Pinpoint the cell where the given text exists, returning its (x, y) midpoint coordinate. 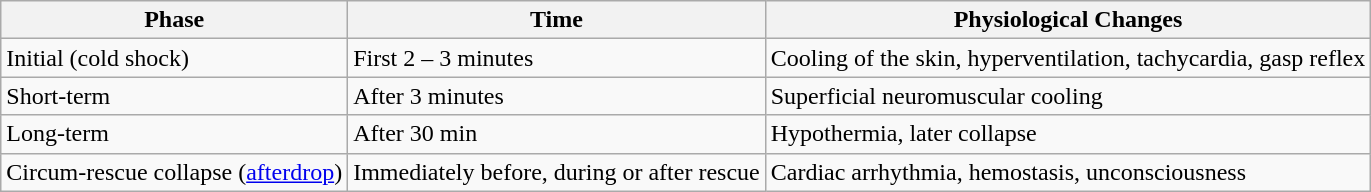
Time (557, 20)
Short-term (174, 96)
First 2 – 3 minutes (557, 58)
Circum-rescue collapse (afterdrop) (174, 172)
Initial (cold shock) (174, 58)
Cardiac arrhythmia, hemostasis, unconsciousness (1068, 172)
After 3 minutes (557, 96)
Long-term (174, 134)
After 30 min (557, 134)
Cooling of the skin, hyperventilation, tachycardia, gasp reflex (1068, 58)
Immediately before, during or after rescue (557, 172)
Hypothermia, later collapse (1068, 134)
Phase (174, 20)
Physiological Changes (1068, 20)
Superficial neuromuscular cooling (1068, 96)
